From the cell containing the given text, extract its center point as (X, Y) coordinate. 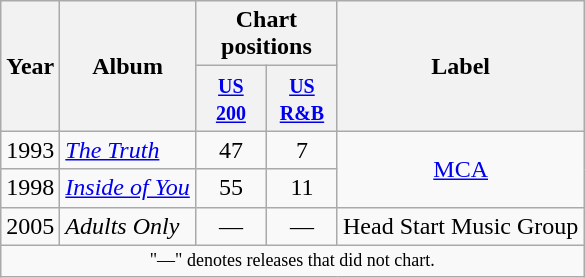
55 (230, 188)
Adults Only (128, 226)
Label (460, 66)
Chart positions (266, 34)
MCA (460, 169)
US R&B (302, 98)
Inside of You (128, 188)
"—" denotes releases that did not chart. (292, 260)
2005 (30, 226)
US 200 (230, 98)
Year (30, 66)
Head Start Music Group (460, 226)
Album (128, 66)
7 (302, 150)
The Truth (128, 150)
1993 (30, 150)
1998 (30, 188)
47 (230, 150)
11 (302, 188)
